Identify which cell holds the provided text, then report its [X, Y] central coordinate. 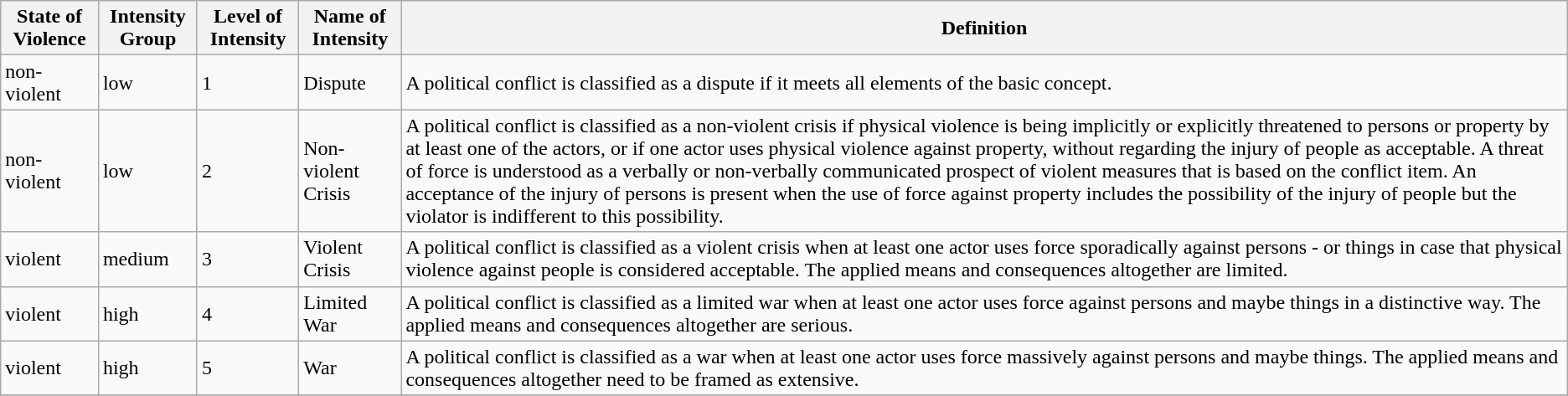
War [350, 368]
4 [248, 313]
Dispute [350, 82]
2 [248, 171]
Definition [984, 28]
3 [248, 260]
State of Violence [50, 28]
1 [248, 82]
5 [248, 368]
Non-violent Crisis [350, 171]
medium [147, 260]
A political conflict is classified as a dispute if it meets all elements of the basic concept. [984, 82]
Intensity Group [147, 28]
Violent Crisis [350, 260]
Limited War [350, 313]
Level of Intensity [248, 28]
Name of Intensity [350, 28]
